Detect which cell encompasses the target text, then output its [X, Y] center coordinate. 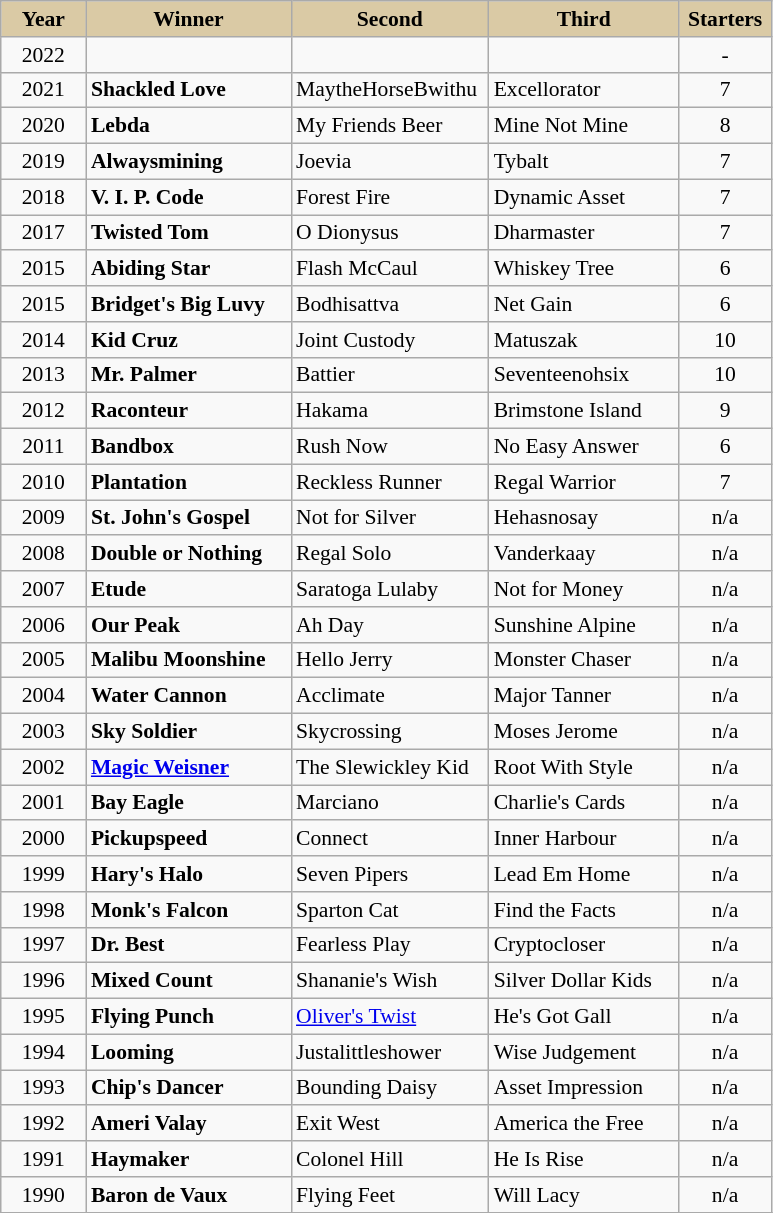
2020 [44, 126]
MaytheHorseBwithu [390, 90]
Connect [390, 839]
Reckless Runner [390, 482]
1990 [44, 1195]
2009 [44, 518]
Ameri Valay [188, 1124]
Shackled Love [188, 90]
Joevia [390, 162]
1993 [44, 1088]
1995 [44, 1017]
2004 [44, 696]
Baron de Vaux [188, 1195]
1992 [44, 1124]
2017 [44, 233]
Joint Custody [390, 340]
Net Gain [584, 304]
Bay Eagle [188, 803]
2011 [44, 447]
Moses Jerome [584, 732]
Winner [188, 19]
Skycrossing [390, 732]
The Slewickley Kid [390, 767]
1996 [44, 981]
Forest Fire [390, 197]
Not for Silver [390, 518]
Regal Solo [390, 554]
He's Got Gall [584, 1017]
2006 [44, 625]
Colonel Hill [390, 1159]
Battier [390, 375]
St. John's Gospel [188, 518]
Matuszak [584, 340]
2019 [44, 162]
Mixed Count [188, 981]
Sparton Cat [390, 910]
1999 [44, 874]
Second [390, 19]
Monster Chaser [584, 660]
2014 [44, 340]
Cryptocloser [584, 945]
Ah Day [390, 625]
1994 [44, 1052]
2010 [44, 482]
Third [584, 19]
My Friends Beer [390, 126]
Flying Punch [188, 1017]
Year [44, 19]
Chip's Dancer [188, 1088]
Double or Nothing [188, 554]
Hello Jerry [390, 660]
Bridget's Big Luvy [188, 304]
Dr. Best [188, 945]
2021 [44, 90]
Magic Weisner [188, 767]
1991 [44, 1159]
Vanderkaay [584, 554]
Looming [188, 1052]
Root With Style [584, 767]
- [726, 55]
Dynamic Asset [584, 197]
Hehasnosay [584, 518]
Flash McCaul [390, 269]
Shananie's Wish [390, 981]
2012 [44, 411]
2007 [44, 589]
Oliver's Twist [390, 1017]
Lebda [188, 126]
2022 [44, 55]
2005 [44, 660]
Wise Judgement [584, 1052]
Etude [188, 589]
Water Cannon [188, 696]
Acclimate [390, 696]
Alwaysmining [188, 162]
No Easy Answer [584, 447]
He Is Rise [584, 1159]
2000 [44, 839]
Inner Harbour [584, 839]
Find the Facts [584, 910]
Flying Feet [390, 1195]
8 [726, 126]
Bounding Daisy [390, 1088]
Abiding Star [188, 269]
Will Lacy [584, 1195]
2018 [44, 197]
Mr. Palmer [188, 375]
Regal Warrior [584, 482]
Kid Cruz [188, 340]
Marciano [390, 803]
Seven Pipers [390, 874]
Bandbox [188, 447]
Seventeenohsix [584, 375]
2001 [44, 803]
Monk's Falcon [188, 910]
Hakama [390, 411]
Charlie's Cards [584, 803]
Not for Money [584, 589]
Starters [726, 19]
Whiskey Tree [584, 269]
America the Free [584, 1124]
Sunshine Alpine [584, 625]
2002 [44, 767]
Twisted Tom [188, 233]
Our Peak [188, 625]
Asset Impression [584, 1088]
Haymaker [188, 1159]
Brimstone Island [584, 411]
Exit West [390, 1124]
Fearless Play [390, 945]
9 [726, 411]
1998 [44, 910]
Major Tanner [584, 696]
Raconteur [188, 411]
Malibu Moonshine [188, 660]
Justalittleshower [390, 1052]
Dharmaster [584, 233]
O Dionysus [390, 233]
Sky Soldier [188, 732]
Saratoga Lulaby [390, 589]
Plantation [188, 482]
V. I. P. Code [188, 197]
Rush Now [390, 447]
Lead Em Home [584, 874]
Silver Dollar Kids [584, 981]
Mine Not Mine [584, 126]
2013 [44, 375]
1997 [44, 945]
Tybalt [584, 162]
Excellorator [584, 90]
2003 [44, 732]
Bodhisattva [390, 304]
Hary's Halo [188, 874]
Pickupspeed [188, 839]
2008 [44, 554]
